Locate the cell with the specified text and output its [x, y] center coordinate. 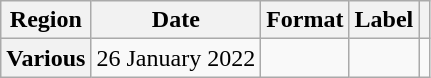
Format [305, 20]
26 January 2022 [176, 58]
Region [46, 20]
Label [384, 20]
Various [46, 58]
Date [176, 20]
